Return the [X, Y] coordinate for the center point of the cell that contains the specified text.  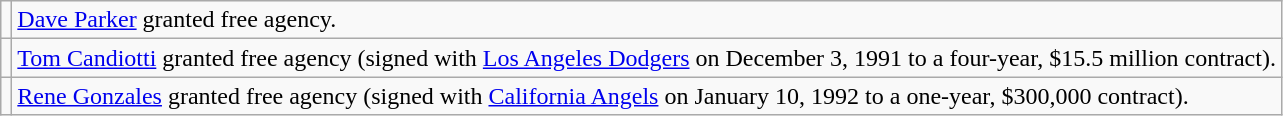
Dave Parker granted free agency. [647, 20]
Tom Candiotti granted free agency (signed with Los Angeles Dodgers on December 3, 1991 to a four-year, $15.5 million contract). [647, 58]
Rene Gonzales granted free agency (signed with California Angels on January 10, 1992 to a one-year, $300,000 contract). [647, 96]
